Identify which cell holds the provided text, then report its [X, Y] central coordinate. 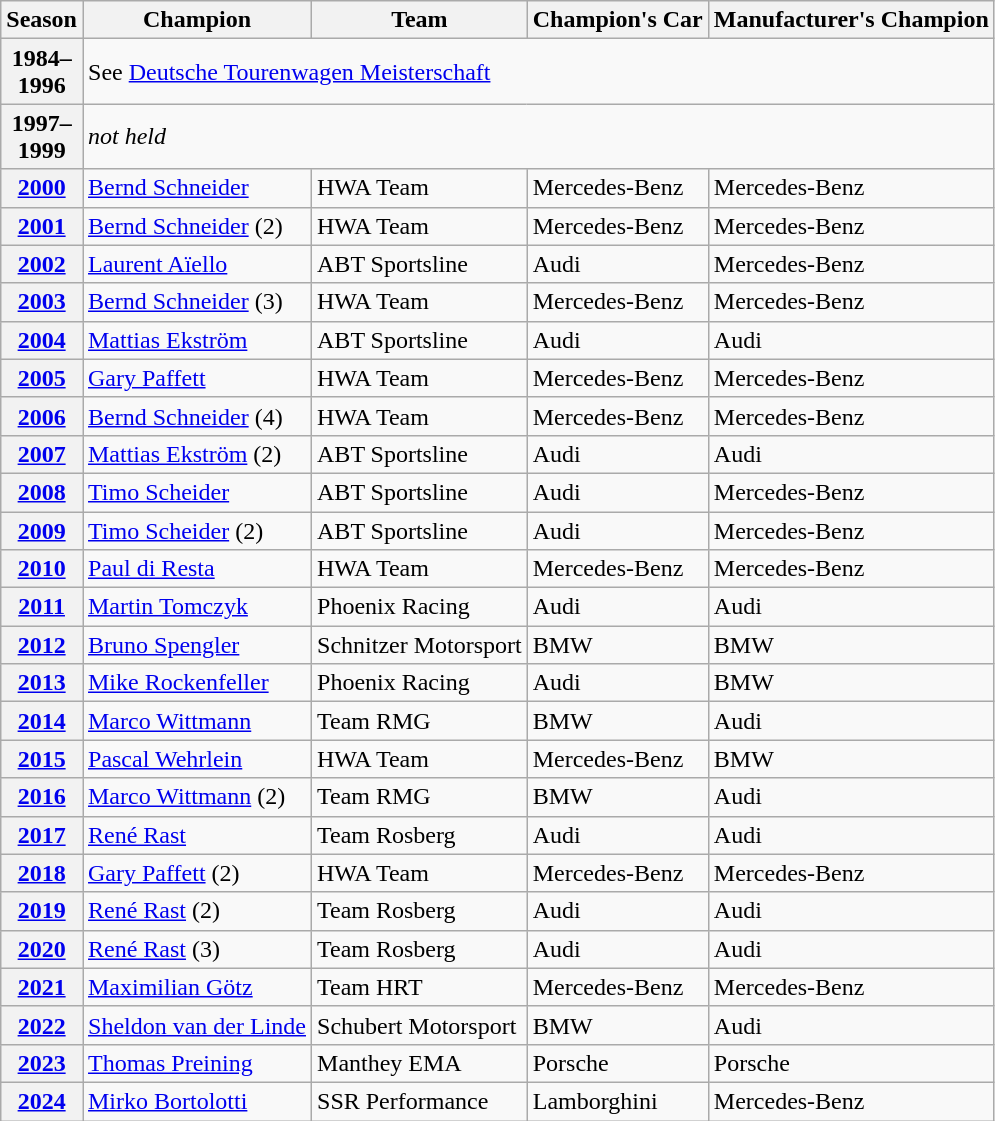
Season [42, 20]
Maximilian Götz [196, 987]
2019 [42, 911]
Bernd Schneider (3) [196, 302]
Lamborghini [618, 1101]
Manufacturer's Champion [851, 20]
2006 [42, 416]
2012 [42, 645]
2005 [42, 378]
2007 [42, 454]
Laurent Aïello [196, 264]
Thomas Preining [196, 1063]
Timo Scheider (2) [196, 531]
Team [420, 20]
SSR Performance [420, 1101]
Mattias Ekström [196, 340]
2001 [42, 226]
Timo Scheider [196, 492]
2016 [42, 797]
2014 [42, 721]
1984–1996 [42, 72]
Manthey EMA [420, 1063]
Marco Wittmann (2) [196, 797]
Mirko Bortolotti [196, 1101]
Bernd Schneider [196, 188]
2000 [42, 188]
Paul di Resta [196, 569]
Champion [196, 20]
2003 [42, 302]
2023 [42, 1063]
Team HRT [420, 987]
Gary Paffett [196, 378]
Mike Rockenfeller [196, 683]
Schnitzer Motorsport [420, 645]
2011 [42, 607]
Bernd Schneider (2) [196, 226]
not held [538, 136]
Schubert Motorsport [420, 1025]
Mattias Ekström (2) [196, 454]
2008 [42, 492]
2018 [42, 873]
2009 [42, 531]
Bruno Spengler [196, 645]
2010 [42, 569]
Champion's Car [618, 20]
2004 [42, 340]
Martin Tomczyk [196, 607]
Gary Paffett (2) [196, 873]
2002 [42, 264]
Bernd Schneider (4) [196, 416]
Marco Wittmann [196, 721]
2013 [42, 683]
2017 [42, 835]
René Rast (3) [196, 949]
1997–1999 [42, 136]
2021 [42, 987]
Sheldon van der Linde [196, 1025]
See Deutsche Tourenwagen Meisterschaft [538, 72]
2024 [42, 1101]
Pascal Wehrlein [196, 759]
2022 [42, 1025]
2020 [42, 949]
René Rast [196, 835]
2015 [42, 759]
René Rast (2) [196, 911]
